Return the (X, Y) coordinate for the center point of the cell that contains the specified text.  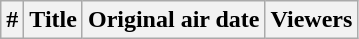
Viewers (312, 20)
Original air date (174, 20)
# (12, 20)
Title (54, 20)
